Identify which cell holds the provided text, then report its (x, y) central coordinate. 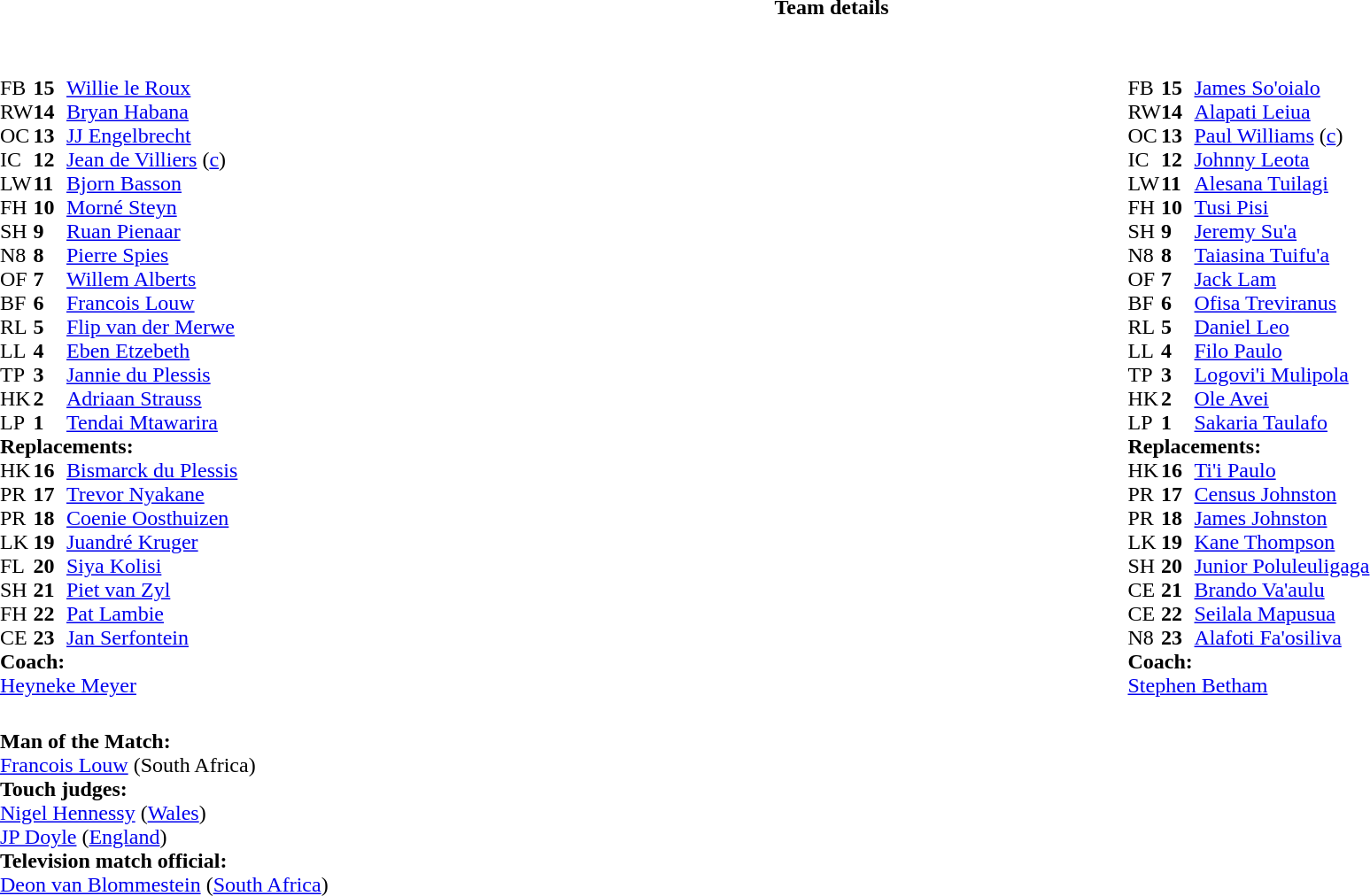
Siya Kolisi (152, 567)
Jeremy Su'a (1281, 232)
Juandré Kruger (152, 542)
Jan Serfontein (152, 637)
JJ Engelbrecht (152, 136)
Johnny Leota (1281, 159)
Francois Louw (152, 303)
Junior Poluleuligaga (1281, 567)
Logovi'i Mulipola (1281, 375)
Jannie du Plessis (152, 375)
Filo Paulo (1281, 351)
Pierre Spies (152, 255)
Willem Alberts (152, 280)
Alapati Leiua (1281, 112)
Adriaan Strauss (152, 398)
Tusi Pisi (1281, 207)
Bjorn Basson (152, 184)
Eben Etzebeth (152, 351)
FL (17, 567)
Jack Lam (1281, 280)
James Johnston (1281, 519)
Seilala Mapusua (1281, 614)
Sakaria Taulafo (1281, 423)
Piet van Zyl (152, 590)
Census Johnston (1281, 494)
Morné Steyn (152, 207)
Ofisa Treviranus (1281, 303)
Flip van der Merwe (152, 328)
Paul Williams (c) (1281, 136)
Bismarck du Plessis (152, 471)
Brando Va'aulu (1281, 590)
Daniel Leo (1281, 328)
Taiasina Tuifu'a (1281, 255)
Pat Lambie (152, 614)
Jean de Villiers (c) (152, 159)
James So'oialo (1281, 89)
Alafoti Fa'osiliva (1281, 637)
Bryan Habana (152, 112)
Kane Thompson (1281, 542)
Stephen Betham (1249, 685)
Ole Avei (1281, 398)
Trevor Nyakane (152, 494)
Willie le Roux (152, 89)
Tendai Mtawarira (152, 423)
Ruan Pienaar (152, 232)
Alesana Tuilagi (1281, 184)
Heyneke Meyer (119, 685)
Ti'i Paulo (1281, 471)
Coenie Oosthuizen (152, 519)
